Return (X, Y) of the center of cell containing provided text 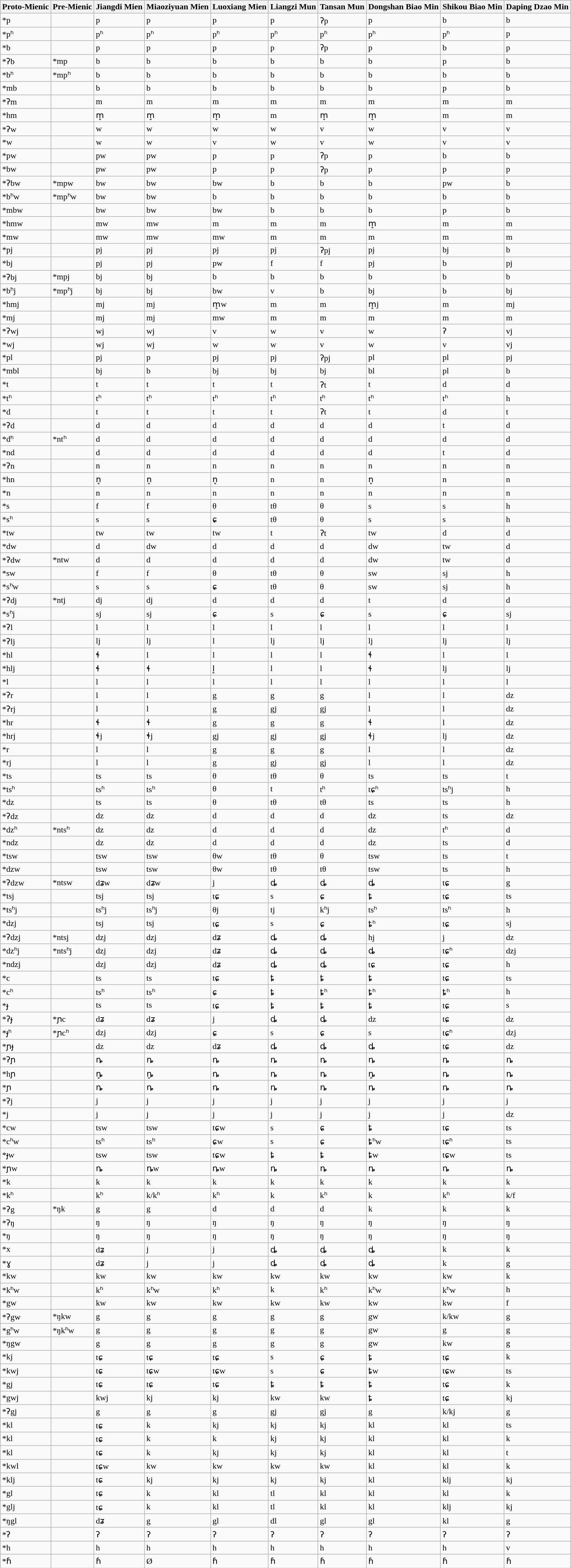
*dz (26, 802)
*sʰ (26, 519)
Miaoziyuan Mien (178, 7)
*dzʰ (26, 830)
*ɲɟ (26, 1046)
*ɦ (26, 1561)
*tw (26, 533)
*b (26, 48)
*ʔdzj (26, 937)
*mb (26, 88)
θj (240, 910)
*ɟw (26, 1155)
*ʔgj (26, 1411)
*ŋgl (26, 1521)
kwj (119, 1398)
*hn (26, 479)
ȶʰw (403, 1141)
*bʰj (26, 291)
kʰj (342, 910)
*ndzj (26, 965)
*ɲw (26, 1169)
*k (26, 1182)
*ʔb (26, 61)
*ɣ (26, 1263)
k/f (537, 1195)
*sw (26, 573)
*ntʰ (72, 439)
*gwj (26, 1398)
bl (403, 371)
*kʰ (26, 1195)
*ʔdw (26, 560)
*wj (26, 344)
*kj (26, 1357)
*pw (26, 156)
*pl (26, 358)
*kwj (26, 1371)
*ʔbw (26, 183)
*hlj (26, 668)
*d (26, 412)
*ʔm (26, 102)
*tsj (26, 896)
*ʔdz (26, 816)
k/kʰ (178, 1195)
*hl (26, 655)
*ʔg (26, 1209)
*ʔŋ (26, 1222)
*ɟʰ (26, 1032)
Dongshan Biao Min (403, 7)
*cʰw (26, 1141)
*hm (26, 115)
*hrj (26, 736)
*ʔd (26, 426)
*ŋkʰw (72, 1330)
*rj (26, 762)
*ndz (26, 843)
*c (26, 978)
*gʰw (26, 1330)
Liangzi Mun (293, 7)
Daping Dzao Min (537, 7)
*kw (26, 1276)
*ntw (72, 560)
*ʔrj (26, 709)
ɕw (240, 1141)
*mpʰw (72, 197)
*ntsʰ (72, 830)
*dʰ (26, 439)
*ʔw (26, 129)
*mpj (72, 277)
*mpw (72, 183)
*ʔr (26, 695)
*tsʰj (26, 910)
*n (26, 493)
*mpʰ (72, 75)
*hmw (26, 223)
*bʰ (26, 75)
*ʔbj (26, 277)
m̥j (403, 304)
*p (26, 20)
Ø (178, 1561)
Proto-Mienic (26, 7)
*ɟ (26, 1005)
*ŋk (72, 1209)
*pj (26, 250)
*ʔj (26, 1101)
*tʰ (26, 398)
*s (26, 506)
Tansan Mun (342, 7)
*ɲcʰ (72, 1032)
*gj (26, 1384)
*mbw (26, 210)
*nd (26, 452)
*ʔn (26, 466)
*t (26, 384)
*ʔɟ (26, 1019)
*ntsʰj (72, 951)
*l (26, 682)
*mpʰj (72, 291)
*ntj (72, 600)
*ʔwj (26, 331)
*gw (26, 1303)
*x (26, 1249)
*cʰ (26, 992)
*bw (26, 169)
*mj (26, 318)
*glj (26, 1507)
*tsw (26, 856)
*mw (26, 237)
m̥w (240, 304)
*ts (26, 776)
*ʔ (26, 1534)
*gl (26, 1494)
*ʔdzw (26, 882)
*ntsj (72, 937)
*dzw (26, 869)
*sʰj (26, 614)
*kwl (26, 1466)
*ɲc (72, 1019)
*kʰw (26, 1290)
dl (293, 1521)
*ʔlj (26, 641)
*klj (26, 1480)
*ɲ (26, 1087)
Shikou Biao Min (472, 7)
*pʰ (26, 34)
*dzʰj (26, 951)
*ʔdj (26, 600)
*tsʰ (26, 789)
k/kw (472, 1317)
Luoxiang Mien (240, 7)
*ʔɲ (26, 1060)
l̥ (240, 668)
k/kj (472, 1411)
*mp (72, 61)
*ʔl (26, 628)
*sʰw (26, 587)
*ʔgw (26, 1317)
*mbl (26, 371)
hj (403, 937)
*r (26, 749)
*ŋkw (72, 1317)
*h (26, 1548)
*ŋgw (26, 1344)
*dzj (26, 923)
*ŋ (26, 1236)
Pre-Mienic (72, 7)
*hr (26, 722)
*dw (26, 546)
*bj (26, 263)
Jiangdi Mien (119, 7)
*hmj (26, 304)
*w (26, 142)
*cw (26, 1128)
tj (293, 910)
*ntsw (72, 882)
*hɲ (26, 1073)
*bʰw (26, 197)
*j (26, 1114)
